Return (X, Y) of the center of cell containing provided text 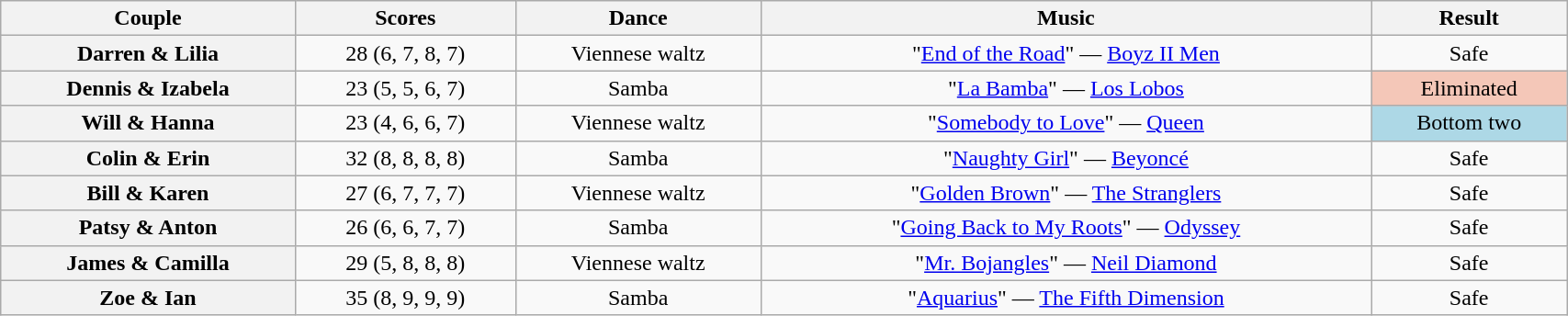
Scores (405, 18)
27 (6, 7, 7, 7) (405, 193)
28 (6, 7, 8, 7) (405, 53)
Bill & Karen (149, 193)
Dance (637, 18)
"Mr. Bojangles" — Neil Diamond (1066, 263)
23 (5, 5, 6, 7) (405, 88)
Music (1066, 18)
Will & Hanna (149, 123)
Dennis & Izabela (149, 88)
James & Camilla (149, 263)
Bottom two (1470, 123)
Darren & Lilia (149, 53)
"Golden Brown" — The Stranglers (1066, 193)
29 (5, 8, 8, 8) (405, 263)
26 (6, 6, 7, 7) (405, 228)
Eliminated (1470, 88)
"Aquarius" — The Fifth Dimension (1066, 298)
Colin & Erin (149, 158)
Result (1470, 18)
35 (8, 9, 9, 9) (405, 298)
Zoe & Ian (149, 298)
"Somebody to Love" — Queen (1066, 123)
"La Bamba" — Los Lobos (1066, 88)
Couple (149, 18)
"Naughty Girl" — Beyoncé (1066, 158)
Patsy & Anton (149, 228)
23 (4, 6, 6, 7) (405, 123)
"End of the Road" — Boyz II Men (1066, 53)
32 (8, 8, 8, 8) (405, 158)
"Going Back to My Roots" — Odyssey (1066, 228)
